Provide the [x, y] coordinate of the cell's center where the given text is located.  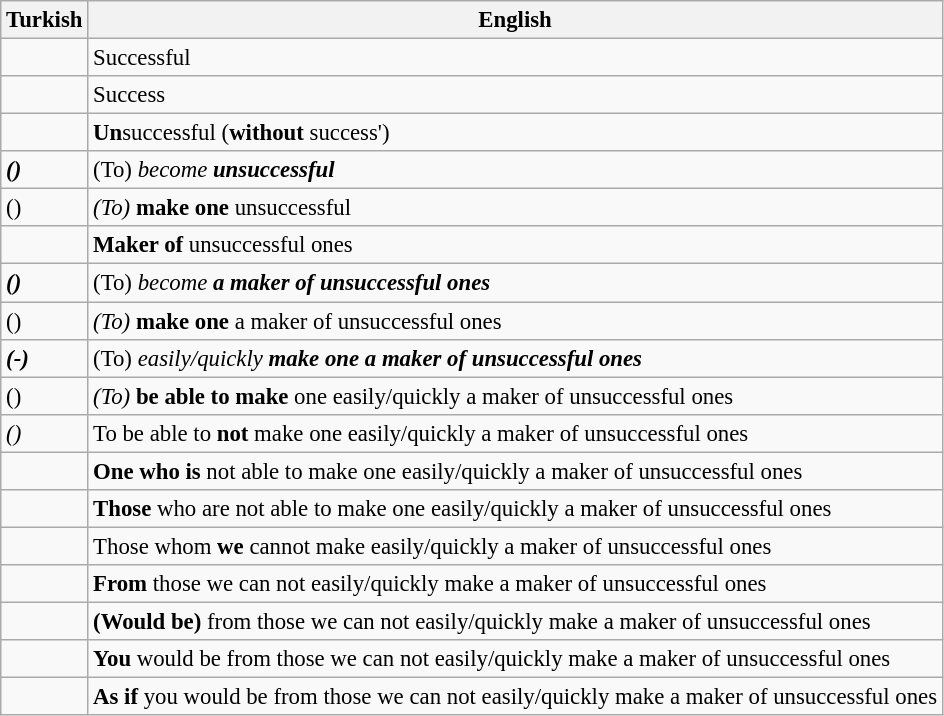
Those who are not able to make one easily/quickly a maker of unsuccessful ones [516, 509]
To be able to not make one easily/quickly a maker of unsuccessful ones [516, 433]
Those whom we cannot make easily/quickly a maker of unsuccessful ones [516, 546]
Turkish [44, 20]
(To) become a maker of unsuccessful ones [516, 283]
(To) make one a maker of unsuccessful ones [516, 321]
Unsuccessful (without success') [516, 133]
As if you would be from those we can not easily/quickly make a maker of unsuccessful ones [516, 697]
One who is not able to make one easily/quickly a maker of unsuccessful ones [516, 471]
(To) be able to make one easily/quickly a maker of unsuccessful ones [516, 396]
(To) become unsuccessful [516, 170]
(To) easily/quickly make one a maker of unsuccessful ones [516, 358]
Maker of unsuccessful ones [516, 245]
From those we can not easily/quickly make a maker of unsuccessful ones [516, 584]
(-) [44, 358]
English [516, 20]
Success [516, 95]
You would be from those we can not easily/quickly make a maker of unsuccessful ones [516, 659]
(Would be) from those we can not easily/quickly make a maker of unsuccessful ones [516, 621]
(To) make one unsuccessful [516, 208]
Successful [516, 58]
